Search for the cell housing the specified text and yield its [X, Y] center coordinate. 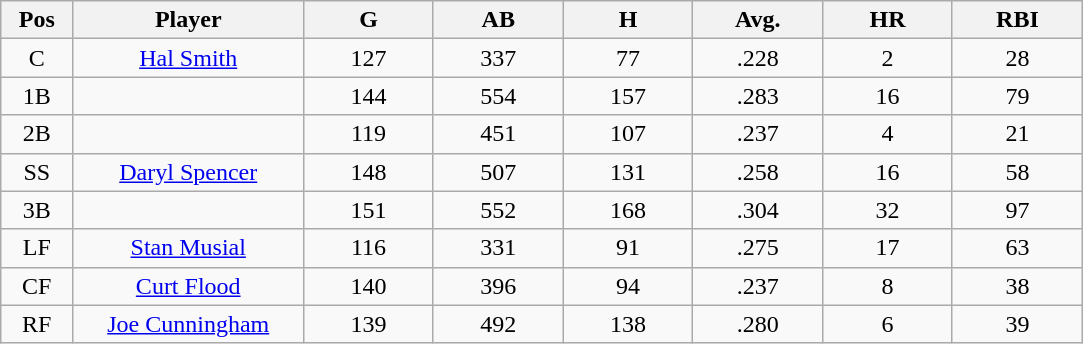
97 [1017, 210]
RF [37, 324]
116 [369, 248]
.280 [758, 324]
1B [37, 96]
G [369, 20]
17 [888, 248]
Joe Cunningham [188, 324]
77 [628, 58]
140 [369, 286]
58 [1017, 172]
.228 [758, 58]
.283 [758, 96]
.304 [758, 210]
39 [1017, 324]
AB [498, 20]
331 [498, 248]
.275 [758, 248]
168 [628, 210]
CF [37, 286]
Player [188, 20]
127 [369, 58]
451 [498, 134]
131 [628, 172]
H [628, 20]
.258 [758, 172]
Daryl Spencer [188, 172]
148 [369, 172]
138 [628, 324]
SS [37, 172]
492 [498, 324]
RBI [1017, 20]
507 [498, 172]
32 [888, 210]
139 [369, 324]
28 [1017, 58]
Stan Musial [188, 248]
107 [628, 134]
554 [498, 96]
91 [628, 248]
Hal Smith [188, 58]
151 [369, 210]
144 [369, 96]
337 [498, 58]
38 [1017, 286]
HR [888, 20]
8 [888, 286]
2B [37, 134]
Pos [37, 20]
21 [1017, 134]
Curt Flood [188, 286]
C [37, 58]
4 [888, 134]
3B [37, 210]
2 [888, 58]
119 [369, 134]
552 [498, 210]
Avg. [758, 20]
79 [1017, 96]
LF [37, 248]
6 [888, 324]
94 [628, 286]
157 [628, 96]
63 [1017, 248]
396 [498, 286]
